Search for the cell housing the specified text and yield its (x, y) center coordinate. 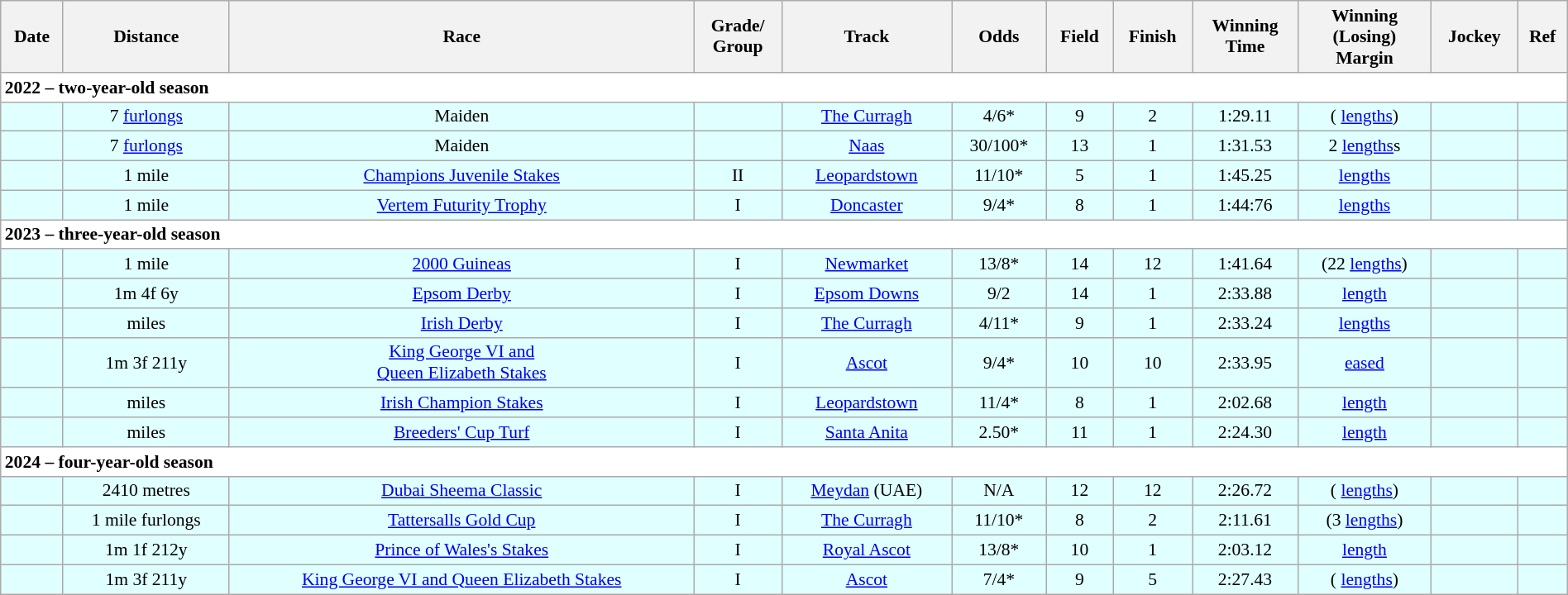
1:29.11 (1245, 117)
1m 1f 212y (146, 550)
2410 metres (146, 491)
2:03.12 (1245, 550)
N/A (999, 491)
Irish Champion Stakes (461, 403)
(3 lengths) (1365, 521)
Dubai Sheema Classic (461, 491)
2:27.43 (1245, 579)
30/100* (999, 146)
Irish Derby (461, 323)
1:44:76 (1245, 205)
4/6* (999, 117)
Santa Anita (867, 432)
Finish (1153, 36)
Royal Ascot (867, 550)
2:11.61 (1245, 521)
King George VI andQueen Elizabeth Stakes (461, 362)
2 lengthss (1365, 146)
Newmarket (867, 264)
2:33.24 (1245, 323)
Epsom Downs (867, 293)
Champions Juvenile Stakes (461, 176)
1:41.64 (1245, 264)
2.50* (999, 432)
Breeders' Cup Turf (461, 432)
Meydan (UAE) (867, 491)
II (738, 176)
11/4* (999, 403)
1:45.25 (1245, 176)
Track (867, 36)
King George VI and Queen Elizabeth Stakes (461, 579)
2023 – three-year-old season (784, 235)
4/11* (999, 323)
Vertem Futurity Trophy (461, 205)
Prince of Wales's Stakes (461, 550)
2022 – two-year-old season (784, 88)
2024 – four-year-old season (784, 462)
2:26.72 (1245, 491)
2:33.95 (1245, 362)
1 mile furlongs (146, 521)
Field (1080, 36)
7/4* (999, 579)
eased (1365, 362)
9/2 (999, 293)
1m 4f 6y (146, 293)
13 (1080, 146)
Distance (146, 36)
Naas (867, 146)
2:33.88 (1245, 293)
Tattersalls Gold Cup (461, 521)
2:02.68 (1245, 403)
Epsom Derby (461, 293)
(22 lengths) (1365, 264)
11 (1080, 432)
Winning(Losing)Margin (1365, 36)
2:24.30 (1245, 432)
Race (461, 36)
Ref (1542, 36)
Doncaster (867, 205)
Date (31, 36)
1:31.53 (1245, 146)
Grade/Group (738, 36)
Odds (999, 36)
2000 Guineas (461, 264)
WinningTime (1245, 36)
Jockey (1475, 36)
